Identify which cell holds the provided text, then report its (X, Y) central coordinate. 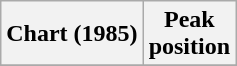
Peakposition (189, 34)
Chart (1985) (72, 34)
